Extract the (X, Y) coordinate from the center of the cell holding the provided text.  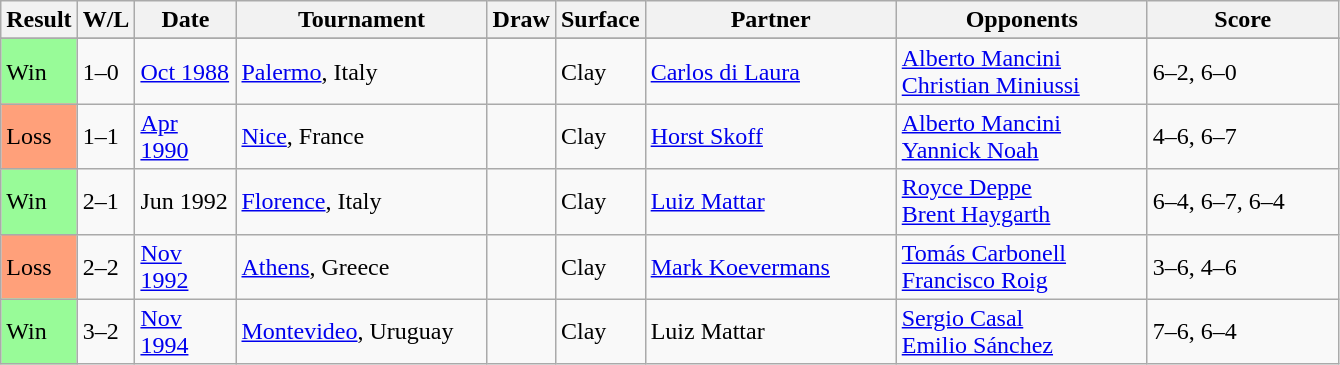
1–1 (106, 136)
Jun 1992 (186, 202)
Sergio Casal Emilio Sánchez (1022, 332)
Tomás Carbonell Francisco Roig (1022, 266)
Montevideo, Uruguay (362, 332)
Nov 1994 (186, 332)
Royce Deppe Brent Haygarth (1022, 202)
3–2 (106, 332)
Horst Skoff (770, 136)
Nov 1992 (186, 266)
6–4, 6–7, 6–4 (1242, 202)
4–6, 6–7 (1242, 136)
Opponents (1022, 20)
Mark Koevermans (770, 266)
6–2, 6–0 (1242, 72)
Apr 1990 (186, 136)
2–1 (106, 202)
7–6, 6–4 (1242, 332)
Alberto Mancini Christian Miniussi (1022, 72)
Date (186, 20)
Carlos di Laura (770, 72)
Result (39, 20)
Oct 1988 (186, 72)
Nice, France (362, 136)
Partner (770, 20)
Athens, Greece (362, 266)
Alberto Mancini Yannick Noah (1022, 136)
Florence, Italy (362, 202)
Palermo, Italy (362, 72)
2–2 (106, 266)
Tournament (362, 20)
Draw (521, 20)
W/L (106, 20)
Score (1242, 20)
1–0 (106, 72)
3–6, 4–6 (1242, 266)
Surface (600, 20)
